Pinpoint the cell where the given text exists, returning its [x, y] midpoint coordinate. 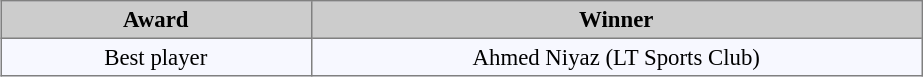
Best player [155, 57]
Ahmed Niyaz (LT Sports Club) [616, 57]
Award [155, 20]
Winner [616, 20]
